Output the (X, Y) coordinate of the center of the cell containing the given text.  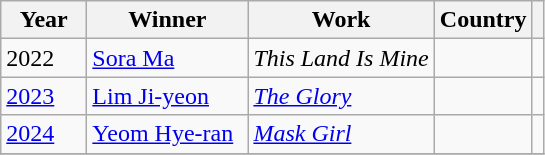
Winner (168, 20)
Work (341, 20)
2023 (44, 96)
This Land Is Mine (341, 58)
2024 (44, 134)
Year (44, 20)
Sora Ma (168, 58)
2022 (44, 58)
Lim Ji-yeon (168, 96)
Yeom Hye-ran (168, 134)
The Glory (341, 96)
Mask Girl (341, 134)
Country (483, 20)
